Return (X, Y) of the center of cell containing provided text 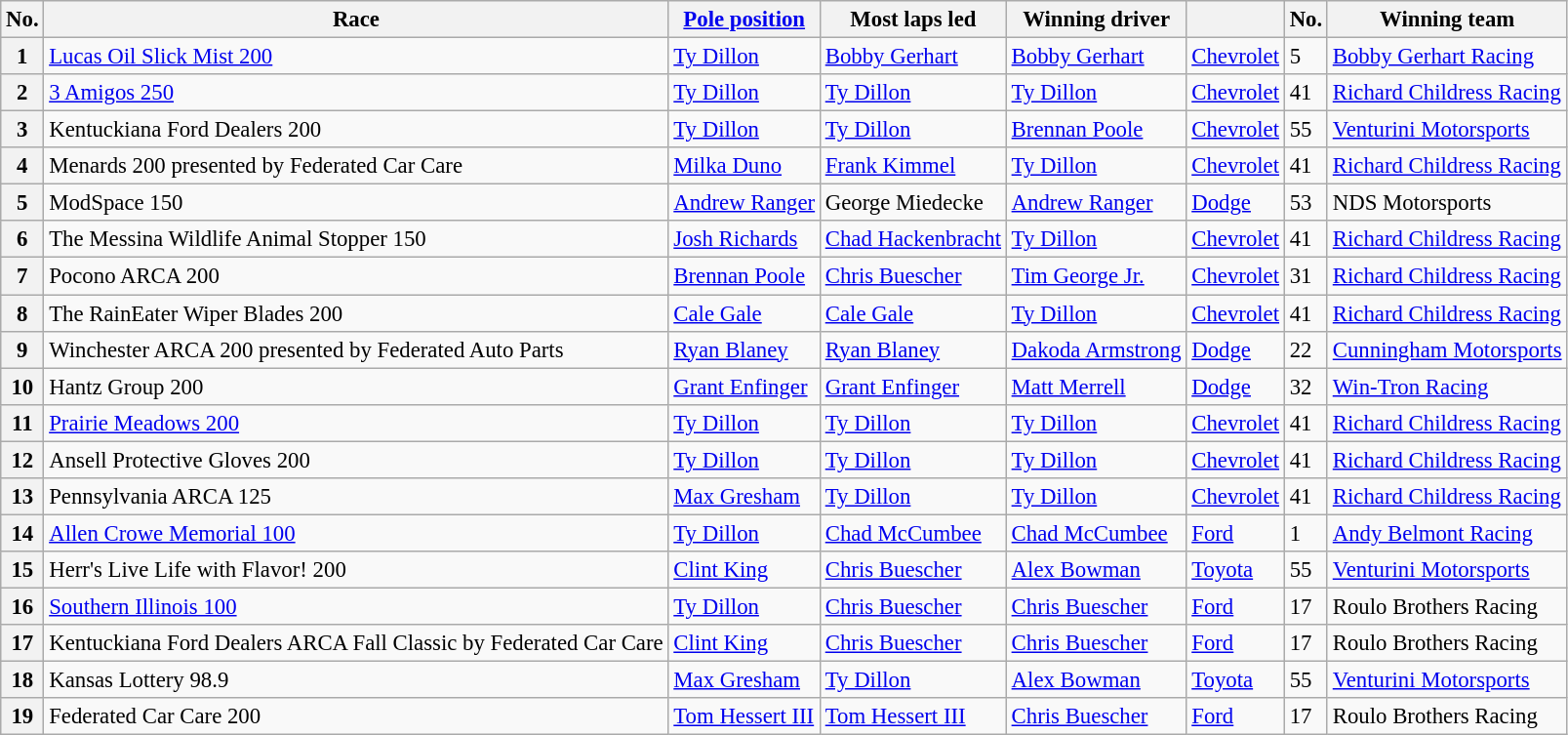
Allen Crowe Memorial 100 (356, 533)
Herr's Live Life with Flavor! 200 (356, 570)
3 (22, 130)
Pennsylvania ARCA 125 (356, 497)
Winning driver (1097, 20)
Andy Belmont Racing (1446, 533)
Race (356, 20)
The Messina Wildlife Animal Stopper 150 (356, 239)
Hantz Group 200 (356, 387)
Dakoda Armstrong (1097, 349)
8 (22, 313)
12 (22, 460)
3 Amigos 250 (356, 93)
19 (22, 716)
Lucas Oil Slick Mist 200 (356, 57)
Matt Merrell (1097, 387)
Kentuckiana Ford Dealers 200 (356, 130)
31 (1306, 276)
13 (22, 497)
Ansell Protective Gloves 200 (356, 460)
Winchester ARCA 200 presented by Federated Auto Parts (356, 349)
18 (22, 680)
22 (1306, 349)
Pole position (744, 20)
Cunningham Motorsports (1446, 349)
4 (22, 166)
Win-Tron Racing (1446, 387)
Bobby Gerhart Racing (1446, 57)
Kentuckiana Ford Dealers ARCA Fall Classic by Federated Car Care (356, 643)
Josh Richards (744, 239)
Federated Car Care 200 (356, 716)
2 (22, 93)
53 (1306, 203)
Menards 200 presented by Federated Car Care (356, 166)
10 (22, 387)
ModSpace 150 (356, 203)
14 (22, 533)
Winning team (1446, 20)
15 (22, 570)
Pocono ARCA 200 (356, 276)
9 (22, 349)
Milka Duno (744, 166)
6 (22, 239)
Chad Hackenbracht (913, 239)
Kansas Lottery 98.9 (356, 680)
Most laps led (913, 20)
16 (22, 606)
George Miedecke (913, 203)
The RainEater Wiper Blades 200 (356, 313)
Southern Illinois 100 (356, 606)
Prairie Meadows 200 (356, 423)
Tim George Jr. (1097, 276)
32 (1306, 387)
11 (22, 423)
NDS Motorsports (1446, 203)
Frank Kimmel (913, 166)
7 (22, 276)
